Find where the given text appears and provide that cell's center as [x, y] coordinate. 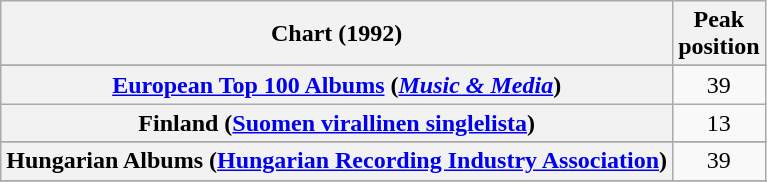
Peakposition [719, 34]
Finland (Suomen virallinen singlelista) [337, 123]
European Top 100 Albums (Music & Media) [337, 85]
13 [719, 123]
Hungarian Albums (Hungarian Recording Industry Association) [337, 161]
Chart (1992) [337, 34]
